Determine the [X, Y] coordinate at the center of the cell enclosing the given text.  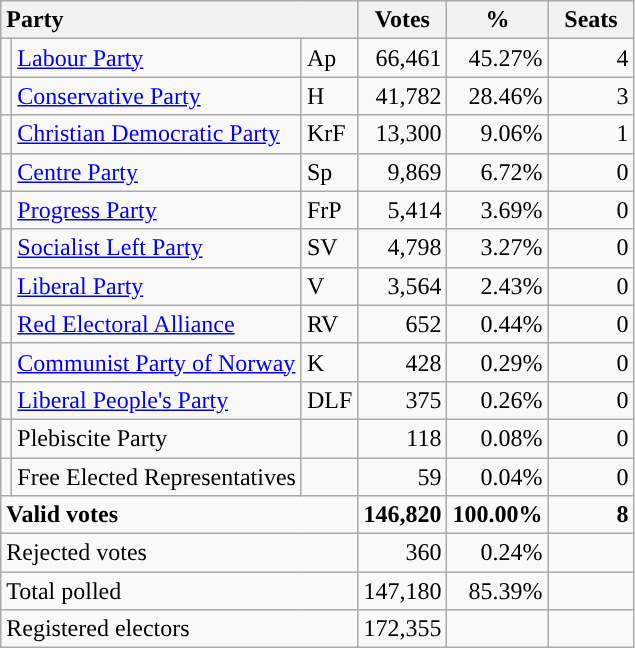
H [329, 96]
Communist Party of Norway [157, 362]
428 [402, 362]
118 [402, 438]
45.27% [498, 58]
41,782 [402, 96]
Votes [402, 20]
3 [591, 96]
0.26% [498, 400]
% [498, 20]
0.24% [498, 553]
Plebiscite Party [157, 438]
FrP [329, 210]
66,461 [402, 58]
1 [591, 134]
Party [180, 20]
85.39% [498, 591]
RV [329, 324]
Socialist Left Party [157, 248]
SV [329, 248]
0.04% [498, 477]
Red Electoral Alliance [157, 324]
Free Elected Representatives [157, 477]
147,180 [402, 591]
Seats [591, 20]
146,820 [402, 515]
V [329, 286]
4,798 [402, 248]
0.29% [498, 362]
DLF [329, 400]
3.69% [498, 210]
Centre Party [157, 172]
59 [402, 477]
8 [591, 515]
Liberal Party [157, 286]
KrF [329, 134]
172,355 [402, 629]
K [329, 362]
4 [591, 58]
6.72% [498, 172]
375 [402, 400]
100.00% [498, 515]
Progress Party [157, 210]
28.46% [498, 96]
3.27% [498, 248]
5,414 [402, 210]
Labour Party [157, 58]
3,564 [402, 286]
Christian Democratic Party [157, 134]
360 [402, 553]
Sp [329, 172]
652 [402, 324]
0.44% [498, 324]
9.06% [498, 134]
Liberal People's Party [157, 400]
Total polled [180, 591]
2.43% [498, 286]
Valid votes [180, 515]
0.08% [498, 438]
13,300 [402, 134]
9,869 [402, 172]
Ap [329, 58]
Conservative Party [157, 96]
Registered electors [180, 629]
Rejected votes [180, 553]
